Identify which cell holds the provided text, then report its (X, Y) central coordinate. 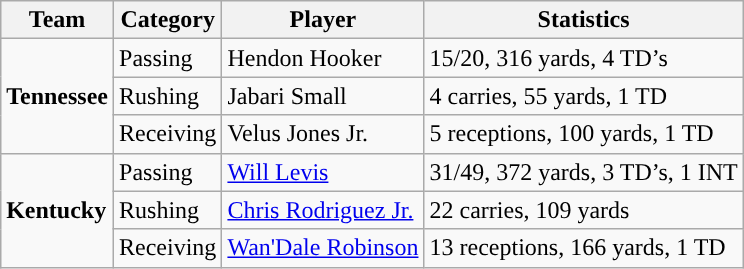
Statistics (584, 20)
Hendon Hooker (323, 58)
Player (323, 20)
Team (58, 20)
Jabari Small (323, 96)
Velus Jones Jr. (323, 134)
Will Levis (323, 172)
31/49, 372 yards, 3 TD’s, 1 INT (584, 172)
4 carries, 55 yards, 1 TD (584, 96)
22 carries, 109 yards (584, 210)
Tennessee (58, 96)
Kentucky (58, 210)
Category (168, 20)
Chris Rodriguez Jr. (323, 210)
5 receptions, 100 yards, 1 TD (584, 134)
Wan'Dale Robinson (323, 248)
15/20, 316 yards, 4 TD’s (584, 58)
13 receptions, 166 yards, 1 TD (584, 248)
